For the text-containing cell, return its midpoint in (x, y) coordinate format. 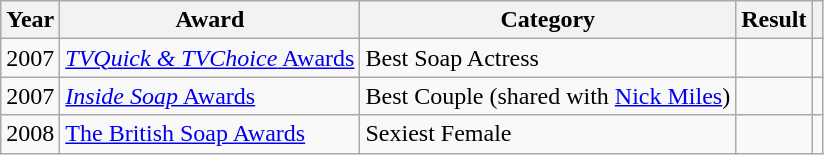
Inside Soap Awards (210, 96)
Best Couple (shared with Nick Miles) (548, 96)
Category (548, 20)
Award (210, 20)
2008 (30, 134)
Best Soap Actress (548, 58)
Sexiest Female (548, 134)
TVQuick & TVChoice Awards (210, 58)
The British Soap Awards (210, 134)
Year (30, 20)
Result (774, 20)
